Scan for the cell matching the given text and deliver its [X, Y] coordinate at center. 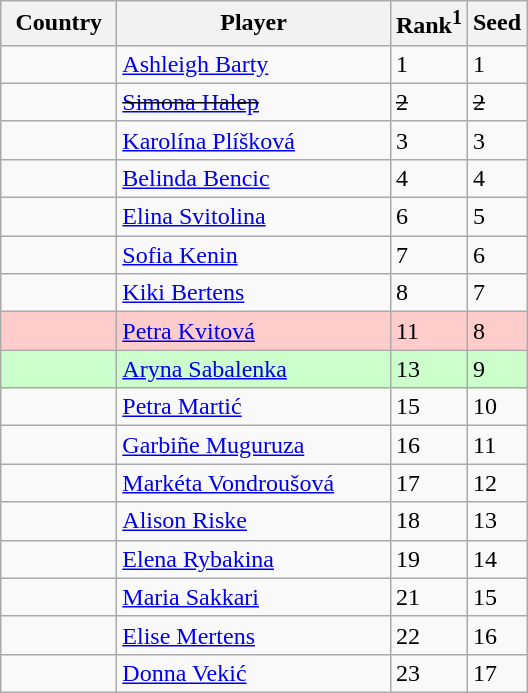
Country [59, 24]
19 [428, 559]
Ashleigh Barty [254, 64]
Karolína Plíšková [254, 140]
Elina Svitolina [254, 217]
Garbiñe Muguruza [254, 445]
9 [496, 369]
Seed [496, 24]
Donna Vekić [254, 673]
Petra Martić [254, 407]
Rank1 [428, 24]
Elise Mertens [254, 635]
Petra Kvitová [254, 331]
Kiki Bertens [254, 293]
Elena Rybakina [254, 559]
Simona Halep [254, 102]
10 [496, 407]
Belinda Bencic [254, 178]
Player [254, 24]
Markéta Vondroušová [254, 483]
Maria Sakkari [254, 597]
Alison Riske [254, 521]
Aryna Sabalenka [254, 369]
22 [428, 635]
23 [428, 673]
14 [496, 559]
5 [496, 217]
Sofia Kenin [254, 255]
18 [428, 521]
21 [428, 597]
12 [496, 483]
